Detect which cell encompasses the target text, then output its (X, Y) center coordinate. 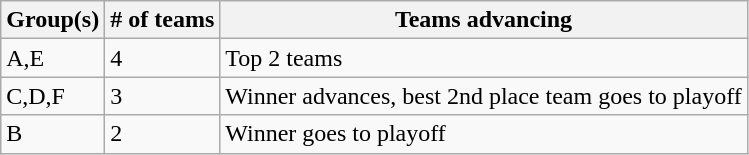
Teams advancing (484, 20)
C,D,F (53, 96)
B (53, 134)
2 (162, 134)
# of teams (162, 20)
Group(s) (53, 20)
Top 2 teams (484, 58)
4 (162, 58)
Winner advances, best 2nd place team goes to playoff (484, 96)
3 (162, 96)
A,E (53, 58)
Winner goes to playoff (484, 134)
